Extract the (x, y) coordinate from the center of the cell holding the provided text.  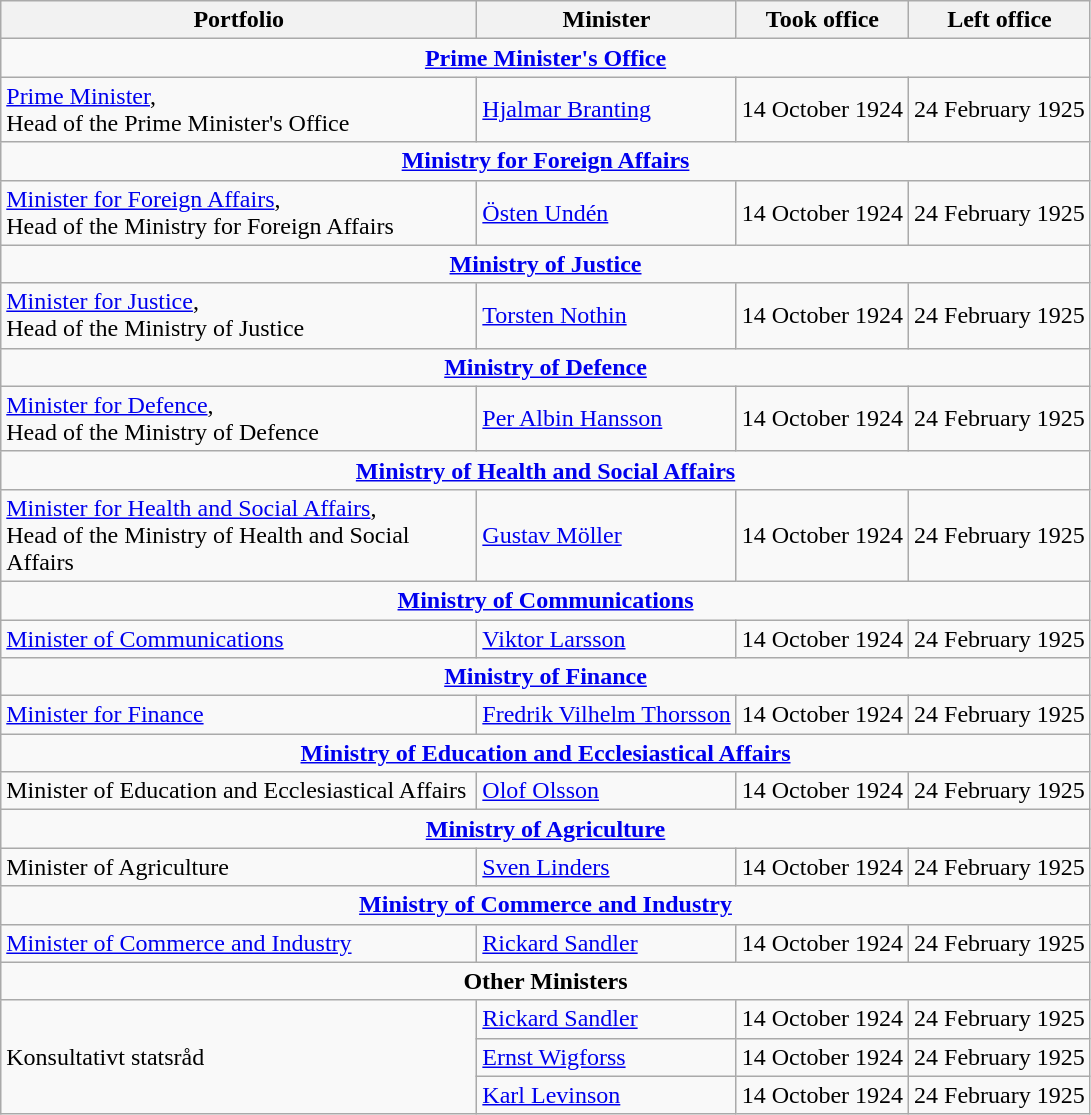
Prime Minister's Office (546, 58)
Minister (606, 20)
Minister of Communications (239, 639)
Minister of Education and Ecclesiastical Affairs (239, 791)
Prime Minister,Head of the Prime Minister's Office (239, 110)
Minister of Commerce and Industry (239, 943)
Ministry of Education and Ecclesiastical Affairs (546, 753)
Minister for Justice,Head of the Ministry of Justice (239, 316)
Minister for Finance (239, 715)
Ministry for Foreign Affairs (546, 161)
Ministry of Justice (546, 264)
Minister for Foreign Affairs,Head of the Ministry for Foreign Affairs (239, 212)
Ministry of Defence (546, 367)
Hjalmar Branting (606, 110)
Östen Undén (606, 212)
Minister for Health and Social Affairs,Head of the Ministry of Health and Social Affairs (239, 535)
Karl Levinson (606, 1095)
Left office (1000, 20)
Per Albin Hansson (606, 418)
Other Ministers (546, 981)
Ernst Wigforss (606, 1057)
Took office (822, 20)
Viktor Larsson (606, 639)
Ministry of Communications (546, 600)
Fredrik Vilhelm Thorsson (606, 715)
Konsultativt statsråd (239, 1057)
Minister of Agriculture (239, 867)
Sven Linders (606, 867)
Torsten Nothin (606, 316)
Portfolio (239, 20)
Ministry of Commerce and Industry (546, 905)
Ministry of Agriculture (546, 829)
Ministry of Finance (546, 677)
Gustav Möller (606, 535)
Minister for Defence,Head of the Ministry of Defence (239, 418)
Olof Olsson (606, 791)
Ministry of Health and Social Affairs (546, 470)
